Output the (x, y) coordinate of the center of the cell containing the given text.  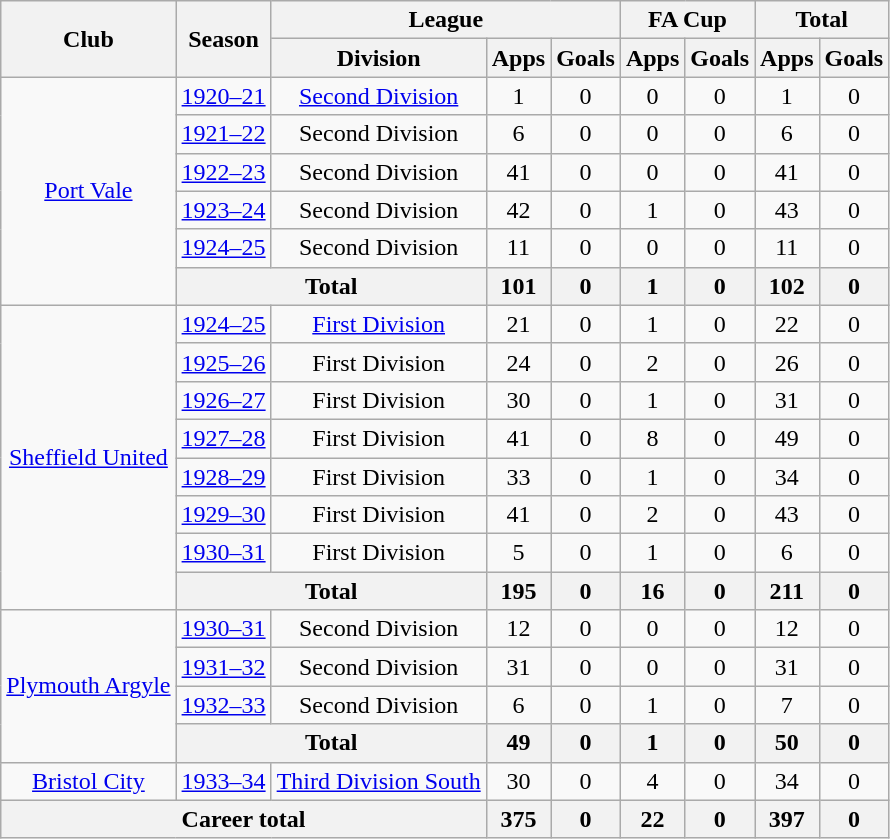
101 (518, 286)
1920–21 (224, 96)
1929–30 (224, 515)
26 (787, 362)
1928–29 (224, 477)
Bristol City (88, 781)
1931–32 (224, 667)
397 (787, 819)
League (446, 20)
FA Cup (687, 20)
24 (518, 362)
1921–22 (224, 134)
Third Division South (378, 781)
Season (224, 39)
16 (652, 591)
1922–23 (224, 172)
211 (787, 591)
Plymouth Argyle (88, 686)
1926–27 (224, 400)
195 (518, 591)
1925–26 (224, 362)
1933–34 (224, 781)
8 (652, 438)
21 (518, 324)
Club (88, 39)
375 (518, 819)
102 (787, 286)
50 (787, 743)
42 (518, 210)
5 (518, 553)
Sheffield United (88, 457)
1932–33 (224, 705)
33 (518, 477)
1923–24 (224, 210)
4 (652, 781)
Port Vale (88, 191)
1927–28 (224, 438)
Career total (244, 819)
7 (787, 705)
Division (378, 58)
